Determine the (x, y) coordinate at the center of the cell enclosing the given text.  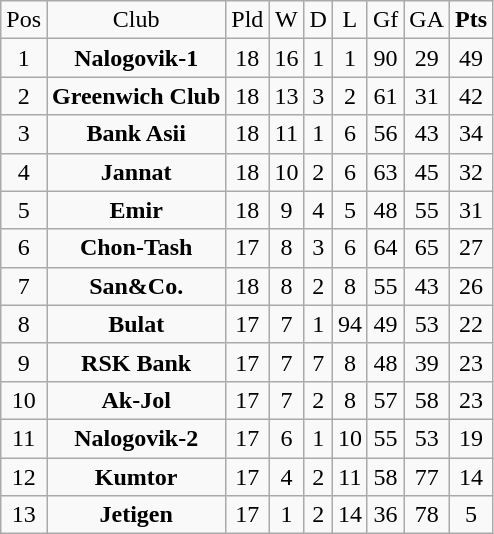
63 (385, 172)
W (286, 20)
57 (385, 400)
78 (427, 515)
16 (286, 58)
27 (472, 248)
D (318, 20)
Nalogovik-1 (136, 58)
22 (472, 324)
Gf (385, 20)
94 (350, 324)
64 (385, 248)
26 (472, 286)
Emir (136, 210)
32 (472, 172)
12 (24, 477)
45 (427, 172)
19 (472, 438)
Chon-Tash (136, 248)
RSK Bank (136, 362)
L (350, 20)
Bulat (136, 324)
77 (427, 477)
GA (427, 20)
Ak-Jol (136, 400)
Jetigen (136, 515)
Kumtor (136, 477)
Greenwich Club (136, 96)
90 (385, 58)
61 (385, 96)
65 (427, 248)
San&Co. (136, 286)
Pld (248, 20)
56 (385, 134)
Bank Asii (136, 134)
Pos (24, 20)
36 (385, 515)
Pts (472, 20)
34 (472, 134)
42 (472, 96)
29 (427, 58)
Nalogovik-2 (136, 438)
39 (427, 362)
Club (136, 20)
Jannat (136, 172)
